Find where the given text appears and provide that cell's center as [x, y] coordinate. 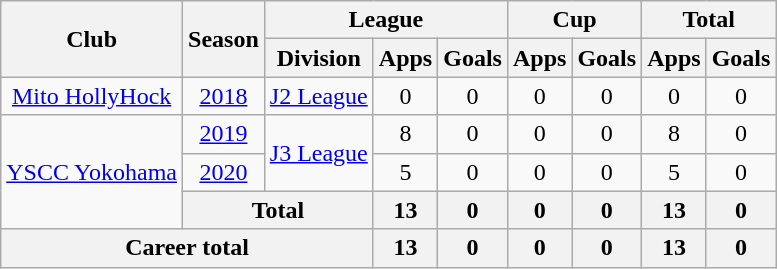
Club [92, 39]
YSCC Yokohama [92, 172]
J2 League [318, 96]
2019 [224, 134]
League [386, 20]
Division [318, 58]
2018 [224, 96]
Cup [574, 20]
2020 [224, 172]
Season [224, 39]
Career total [188, 248]
J3 League [318, 153]
Mito HollyHock [92, 96]
